Determine the (x, y) coordinate at the center of the cell enclosing the given text.  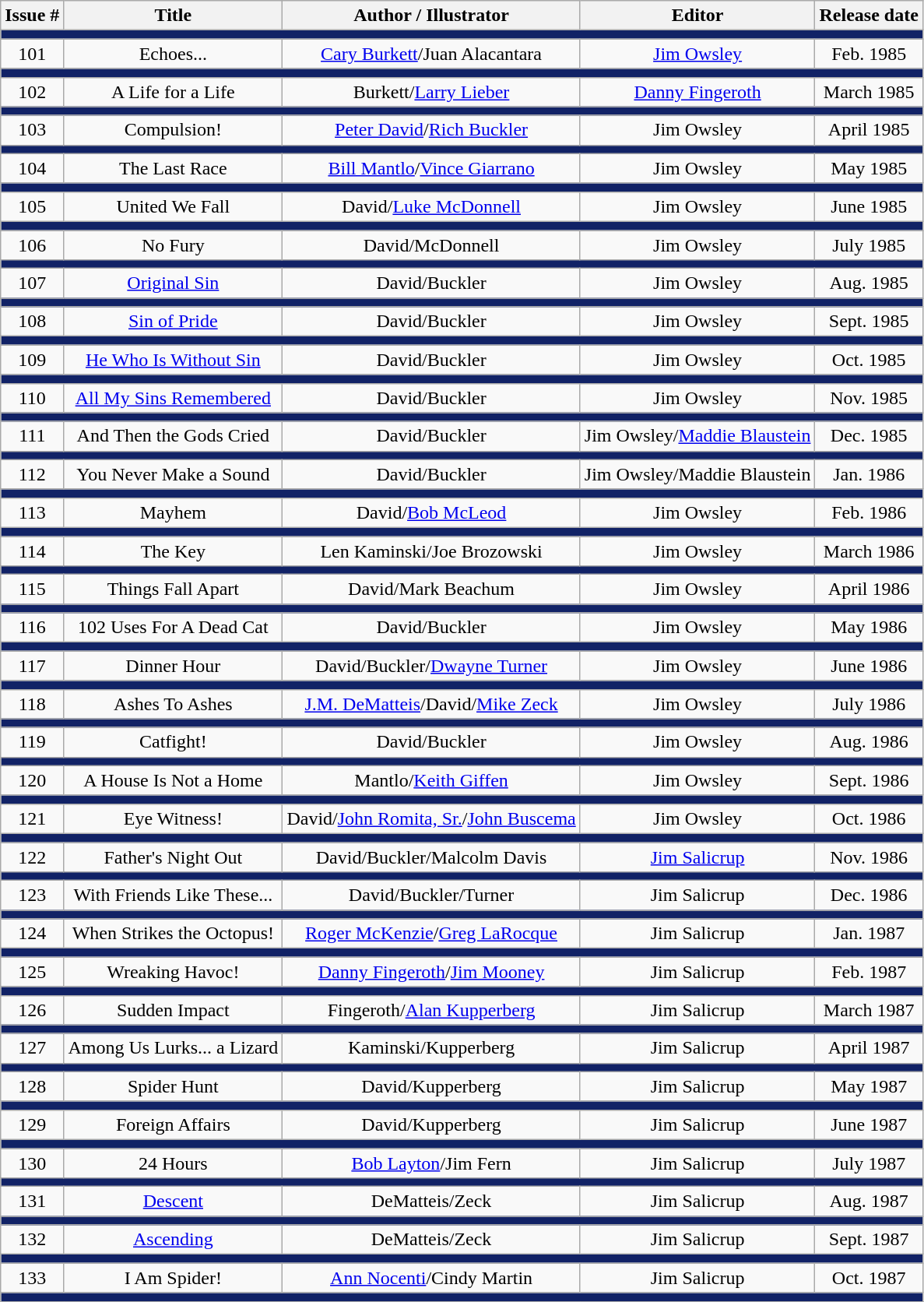
Peter David/Rich Buckler (431, 130)
Jan. 1986 (869, 474)
Fingeroth/Alan Kupperberg (431, 1010)
110 (33, 398)
May 1985 (869, 168)
June 1986 (869, 666)
June 1985 (869, 206)
And Then the Gods Cried (173, 436)
David/Buckler/Turner (431, 896)
Ascending (173, 1240)
Burkett/Larry Lieber (431, 92)
124 (33, 934)
Catfight! (173, 742)
Sept. 1986 (869, 780)
Bob Layton/Jim Fern (431, 1163)
117 (33, 666)
114 (33, 551)
July 1985 (869, 245)
Father's Night Out (173, 857)
109 (33, 360)
Wreaking Havoc! (173, 972)
Danny Fingeroth/Jim Mooney (431, 972)
128 (33, 1086)
Cary Burkett/Juan Alacantara (431, 54)
David/Buckler/Malcolm Davis (431, 857)
Feb. 1987 (869, 972)
129 (33, 1124)
July 1987 (869, 1163)
May 1987 (869, 1086)
106 (33, 245)
Spider Hunt (173, 1086)
April 1985 (869, 130)
David/Buckler/Dwayne Turner (431, 666)
Jan. 1987 (869, 934)
Feb. 1985 (869, 54)
115 (33, 589)
Sept. 1987 (869, 1240)
March 1986 (869, 551)
When Strikes the Octopus! (173, 934)
103 (33, 130)
108 (33, 322)
123 (33, 896)
David/McDonnell (431, 245)
A Life for a Life (173, 92)
Sudden Impact (173, 1010)
Echoes... (173, 54)
112 (33, 474)
J.M. DeMatteis/David/Mike Zeck (431, 704)
Descent (173, 1202)
Dec. 1985 (869, 436)
Ashes To Ashes (173, 704)
Oct. 1986 (869, 818)
Foreign Affairs (173, 1124)
Release date (869, 16)
June 1987 (869, 1124)
I Am Spider! (173, 1278)
United We Fall (173, 206)
A House Is Not a Home (173, 780)
101 (33, 54)
Title (173, 16)
131 (33, 1202)
April 1986 (869, 589)
Ann Nocenti/Cindy Martin (431, 1278)
With Friends Like These... (173, 896)
Nov. 1986 (869, 857)
Oct. 1987 (869, 1278)
Nov. 1985 (869, 398)
No Fury (173, 245)
Editor (697, 16)
Sept. 1985 (869, 322)
Aug. 1987 (869, 1202)
126 (33, 1010)
All My Sins Remembered (173, 398)
Original Sin (173, 283)
116 (33, 628)
Eye Witness! (173, 818)
Feb. 1986 (869, 512)
David/Bob McLeod (431, 512)
March 1985 (869, 92)
121 (33, 818)
24 Hours (173, 1163)
David/John Romita, Sr./John Buscema (431, 818)
102 Uses For A Dead Cat (173, 628)
111 (33, 436)
David/Luke McDonnell (431, 206)
April 1987 (869, 1048)
Author / Illustrator (431, 16)
107 (33, 283)
Aug. 1986 (869, 742)
Len Kaminski/Joe Brozowski (431, 551)
Things Fall Apart (173, 589)
Aug. 1985 (869, 283)
120 (33, 780)
Mayhem (173, 512)
May 1986 (869, 628)
Issue # (33, 16)
105 (33, 206)
104 (33, 168)
You Never Make a Sound (173, 474)
118 (33, 704)
130 (33, 1163)
He Who Is Without Sin (173, 360)
Roger McKenzie/Greg LaRocque (431, 934)
Sin of Pride (173, 322)
127 (33, 1048)
March 1987 (869, 1010)
July 1986 (869, 704)
Bill Mantlo/Vince Giarrano (431, 168)
132 (33, 1240)
119 (33, 742)
Danny Fingeroth (697, 92)
The Last Race (173, 168)
Among Us Lurks... a Lizard (173, 1048)
133 (33, 1278)
Dinner Hour (173, 666)
122 (33, 857)
125 (33, 972)
David/Mark Beachum (431, 589)
Oct. 1985 (869, 360)
The Key (173, 551)
Kaminski/Kupperberg (431, 1048)
Dec. 1986 (869, 896)
102 (33, 92)
113 (33, 512)
Compulsion! (173, 130)
Mantlo/Keith Giffen (431, 780)
